Locate the cell with the specified text and output its [x, y] center coordinate. 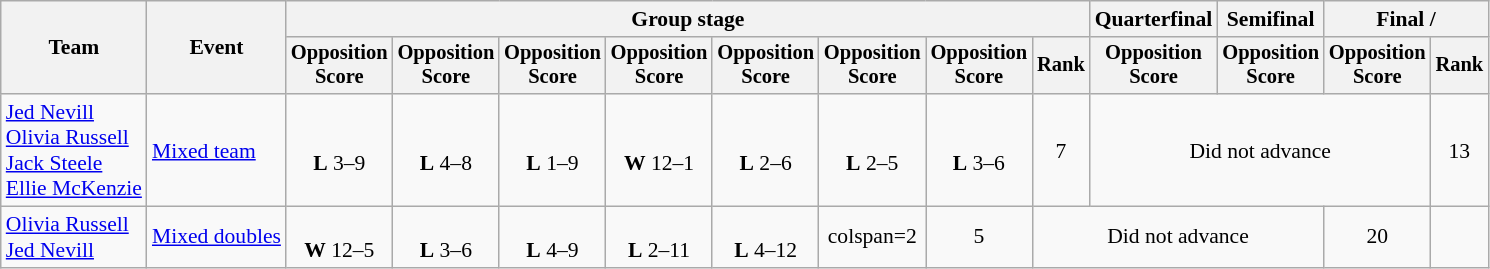
W 12–1 [660, 150]
Olivia RussellJed Nevill [74, 238]
L 4–9 [552, 238]
L 4–8 [446, 150]
colspan=2 [872, 238]
13 [1460, 150]
L 4–12 [766, 238]
L 2–6 [766, 150]
L 2–11 [660, 238]
Mixed doubles [216, 238]
Final / [1406, 19]
Mixed team [216, 150]
Jed NevillOlivia RussellJack SteeleEllie McKenzie [74, 150]
Group stage [688, 19]
Semifinal [1270, 19]
Event [216, 48]
W 12–5 [340, 238]
Quarterfinal [1154, 19]
L 3–9 [340, 150]
L 2–5 [872, 150]
20 [1378, 238]
5 [980, 238]
L 1–9 [552, 150]
Team [74, 48]
7 [1061, 150]
